Extract the [x, y] coordinate from the center of the cell holding the provided text.  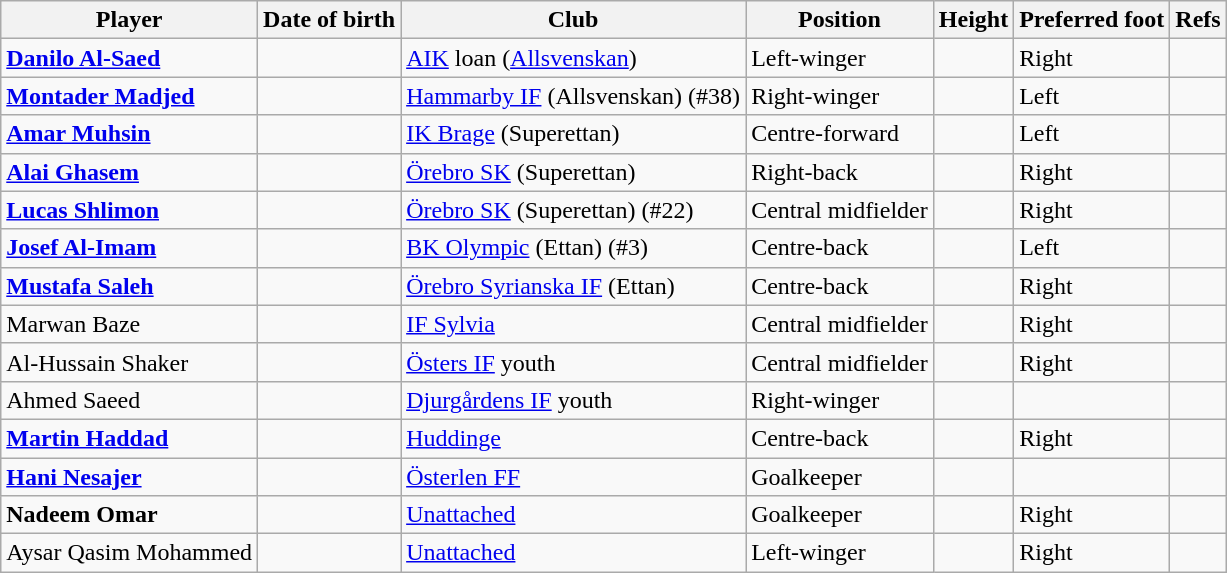
Marwan Baze [130, 324]
Preferred foot [1092, 20]
Lucas Shlimon [130, 210]
Josef Al-Imam [130, 248]
Date of birth [330, 20]
Position [840, 20]
AIK loan (Allsvenskan) [574, 58]
Refs [1198, 20]
IK Brage (Superettan) [574, 134]
Mustafa Saleh [130, 286]
Örebro Syrianska IF (Ettan) [574, 286]
Ahmed Saeed [130, 400]
Aysar Qasim Mohammed [130, 553]
Player [130, 20]
Danilo Al-Saed [130, 58]
Club [574, 20]
Nadeem Omar [130, 515]
Right-back [840, 172]
Djurgårdens IF youth [574, 400]
Height [973, 20]
Österlen FF [574, 477]
Hani Nesajer [130, 477]
Örebro SK (Superettan) [574, 172]
Al-Hussain Shaker [130, 362]
Centre-forward [840, 134]
Hammarby IF (Allsvenskan) (#38) [574, 96]
Alai Ghasem [130, 172]
Martin Haddad [130, 438]
Örebro SK (Superettan) (#22) [574, 210]
BK Olympic (Ettan) (#3) [574, 248]
Östers IF youth [574, 362]
Montader Madjed [130, 96]
IF Sylvia [574, 324]
Amar Muhsin [130, 134]
Huddinge [574, 438]
